Locate the cell with the specified text and output its (X, Y) center coordinate. 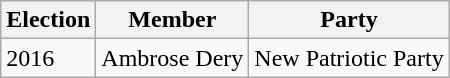
Member (172, 20)
Ambrose Dery (172, 58)
Party (349, 20)
Election (48, 20)
New Patriotic Party (349, 58)
2016 (48, 58)
